Output the [X, Y] coordinate of the center of the cell containing the given text.  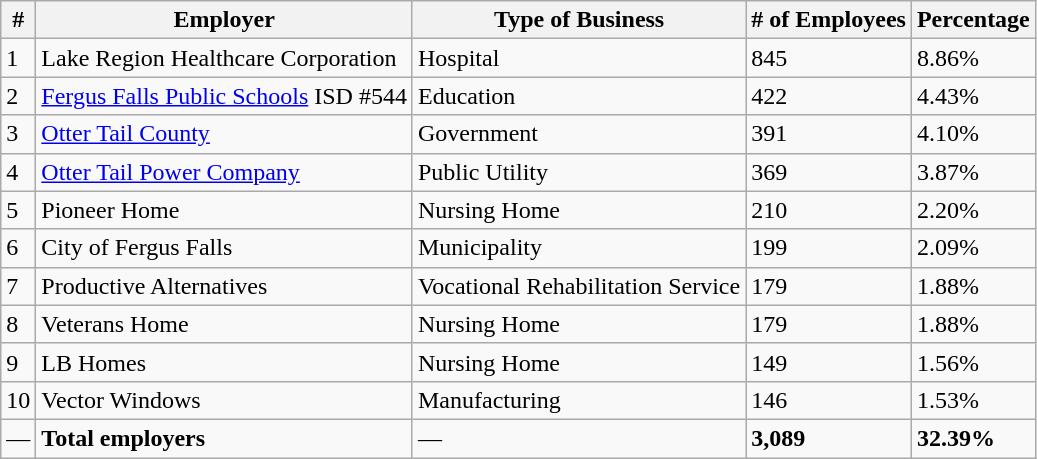
Percentage [973, 20]
City of Fergus Falls [224, 248]
3 [18, 134]
4.43% [973, 96]
5 [18, 210]
Veterans Home [224, 324]
Hospital [578, 58]
146 [829, 400]
1.56% [973, 362]
# of Employees [829, 20]
Type of Business [578, 20]
9 [18, 362]
Government [578, 134]
422 [829, 96]
Pioneer Home [224, 210]
8.86% [973, 58]
7 [18, 286]
1 [18, 58]
1.53% [973, 400]
Education [578, 96]
199 [829, 248]
Fergus Falls Public Schools ISD #544 [224, 96]
8 [18, 324]
Total employers [224, 438]
32.39% [973, 438]
6 [18, 248]
845 [829, 58]
Manufacturing [578, 400]
2.20% [973, 210]
2 [18, 96]
10 [18, 400]
149 [829, 362]
369 [829, 172]
Municipality [578, 248]
Otter Tail County [224, 134]
4.10% [973, 134]
3,089 [829, 438]
Productive Alternatives [224, 286]
3.87% [973, 172]
Lake Region Healthcare Corporation [224, 58]
Employer [224, 20]
Vocational Rehabilitation Service [578, 286]
2.09% [973, 248]
4 [18, 172]
210 [829, 210]
LB Homes [224, 362]
Public Utility [578, 172]
# [18, 20]
391 [829, 134]
Otter Tail Power Company [224, 172]
Vector Windows [224, 400]
